Determine the [x, y] coordinate at the center of the cell enclosing the given text.  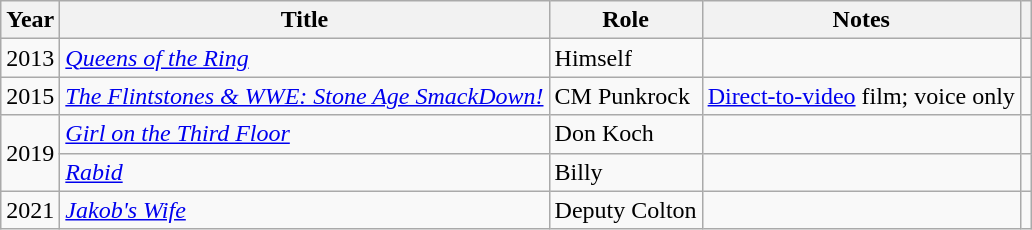
CM Punkrock [626, 96]
2021 [30, 210]
Notes [861, 20]
Don Koch [626, 134]
The Flintstones & WWE: Stone Age SmackDown! [304, 96]
2019 [30, 153]
Title [304, 20]
2013 [30, 58]
Rabid [304, 172]
Deputy Colton [626, 210]
Jakob's Wife [304, 210]
Direct-to-video film; voice only [861, 96]
Year [30, 20]
Himself [626, 58]
Girl on the Third Floor [304, 134]
Billy [626, 172]
2015 [30, 96]
Queens of the Ring [304, 58]
Role [626, 20]
